Pinpoint the cell where the given text exists, returning its [X, Y] midpoint coordinate. 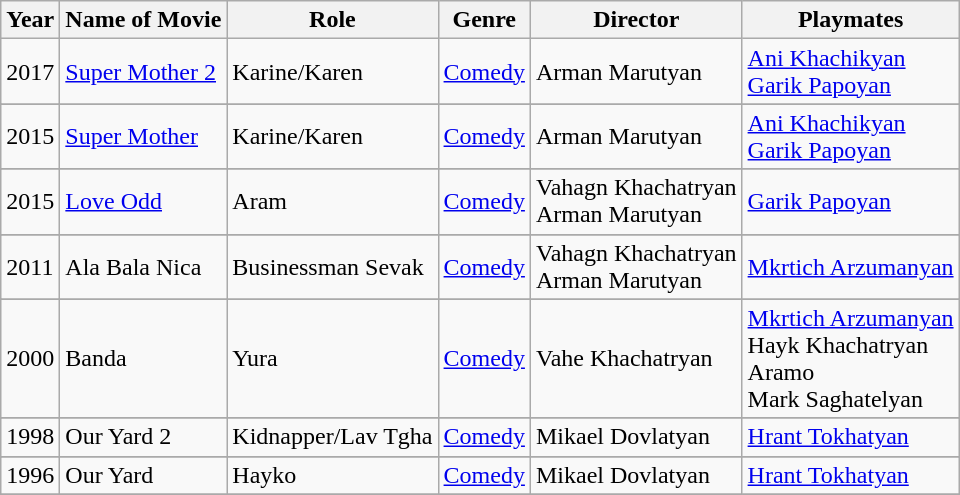
Director [636, 20]
Banda [144, 358]
Role [332, 20]
Yura [332, 358]
Garik Papoyan [850, 202]
Mkrtich Arzumanyan [850, 266]
Genre [484, 20]
Kidnapper/Lav Tgha [332, 437]
Super Mother 2 [144, 72]
2017 [30, 72]
Mkrtich ArzumanyanHayk KhachatryanAramoMark Saghatelyan [850, 358]
Super Mother [144, 136]
Name of Movie [144, 20]
Ala Bala Nica [144, 266]
Playmates [850, 20]
Year [30, 20]
2011 [30, 266]
Our Yard [144, 475]
Hayko [332, 475]
Businessman Sevak [332, 266]
1998 [30, 437]
Vahe Khachatryan [636, 358]
Our Yard 2 [144, 437]
2000 [30, 358]
Love Odd [144, 202]
Aram [332, 202]
1996 [30, 475]
